Detect which cell encompasses the target text, then output its [x, y] center coordinate. 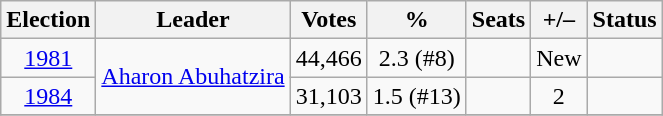
1981 [48, 58]
Votes [328, 20]
Election [48, 20]
% [416, 20]
44,466 [328, 58]
+/– [559, 20]
2.3 (#8) [416, 58]
1.5 (#13) [416, 96]
Leader [193, 20]
Status [624, 20]
Aharon Abuhatzira [193, 77]
2 [559, 96]
New [559, 58]
1984 [48, 96]
31,103 [328, 96]
Seats [498, 20]
